Return the (X, Y) coordinate for the center point of the cell that contains the specified text.  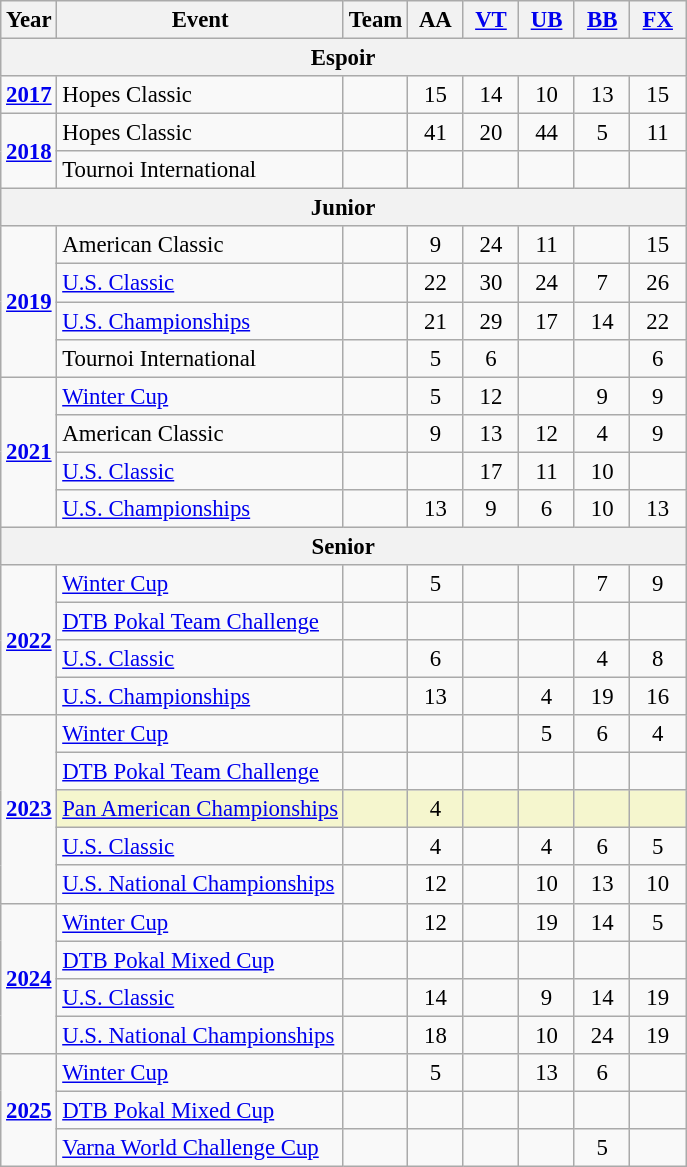
20 (491, 133)
2024 (29, 978)
8 (658, 659)
UB (547, 20)
BB (602, 20)
Pan American Championships (200, 809)
2023 (29, 809)
44 (547, 133)
30 (491, 283)
VT (491, 20)
FX (658, 20)
2022 (29, 640)
16 (658, 697)
Senior (344, 546)
Espoir (344, 58)
18 (436, 1035)
2018 (29, 152)
2025 (29, 1110)
21 (436, 321)
26 (658, 283)
29 (491, 321)
2019 (29, 301)
Event (200, 20)
Junior (344, 208)
41 (436, 133)
2021 (29, 452)
2017 (29, 95)
AA (436, 20)
Varna World Challenge Cup (200, 1148)
Year (29, 20)
Team (375, 20)
